Provide the [x, y] coordinate of the cell's center where the given text is located.  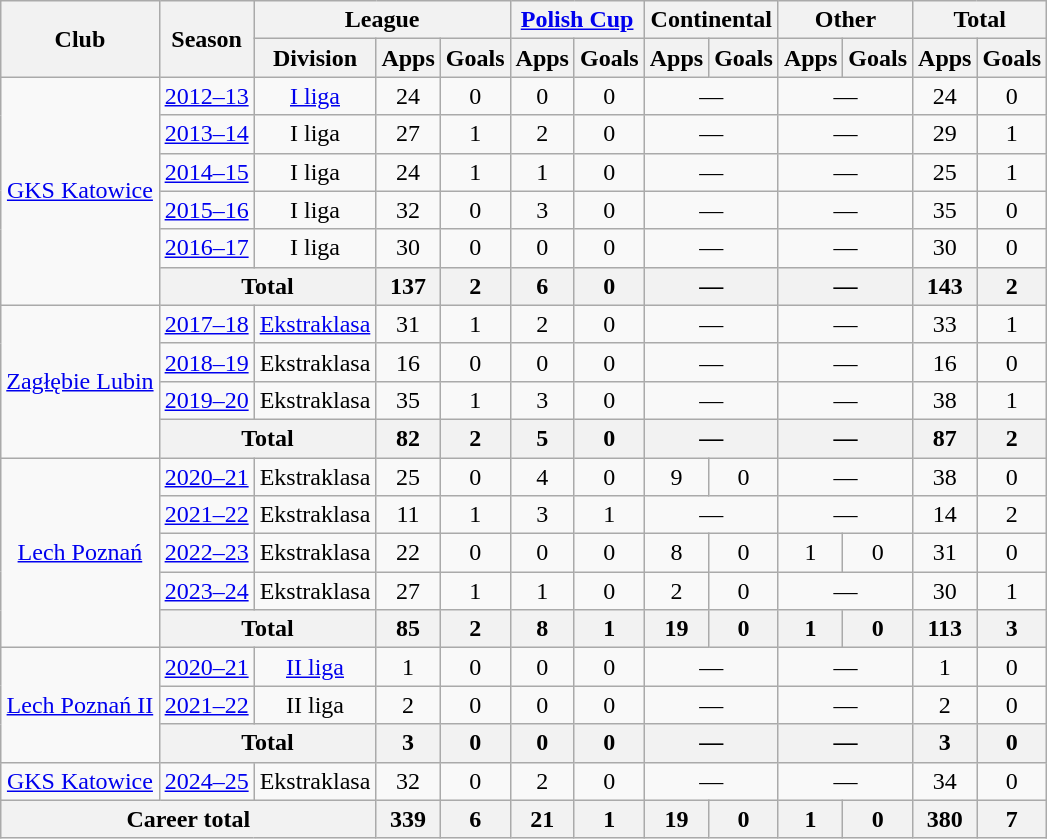
21 [542, 819]
2016–17 [206, 248]
Zagłębie Lubin [80, 381]
Club [80, 39]
Polish Cup [577, 20]
22 [408, 553]
339 [408, 819]
2017–18 [206, 324]
Other [845, 20]
14 [945, 515]
85 [408, 629]
9 [676, 477]
2015–16 [206, 210]
33 [945, 324]
Career total [188, 819]
Lech Poznań [80, 553]
143 [945, 286]
2013–14 [206, 134]
87 [945, 438]
Continental [711, 20]
4 [542, 477]
Lech Poznań II [80, 705]
2018–19 [206, 362]
2022–23 [206, 553]
7 [1012, 819]
11 [408, 515]
5 [542, 438]
2012–13 [206, 96]
2024–25 [206, 781]
League [382, 20]
113 [945, 629]
2023–24 [206, 591]
Season [206, 39]
34 [945, 781]
2014–15 [206, 172]
Division [315, 58]
2019–20 [206, 400]
29 [945, 134]
137 [408, 286]
380 [945, 819]
82 [408, 438]
